Provide the (x, y) coordinate of the cell's center where the given text is located.  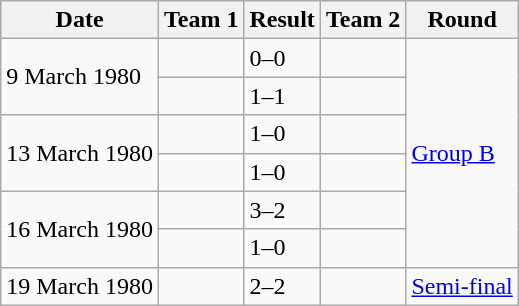
Group B (462, 153)
0–0 (282, 58)
19 March 1980 (80, 286)
Date (80, 20)
13 March 1980 (80, 153)
1–1 (282, 96)
16 March 1980 (80, 229)
2–2 (282, 286)
3–2 (282, 210)
Result (282, 20)
Team 1 (201, 20)
Team 2 (363, 20)
Round (462, 20)
Semi-final (462, 286)
9 March 1980 (80, 77)
